Detect which cell encompasses the target text, then output its [x, y] center coordinate. 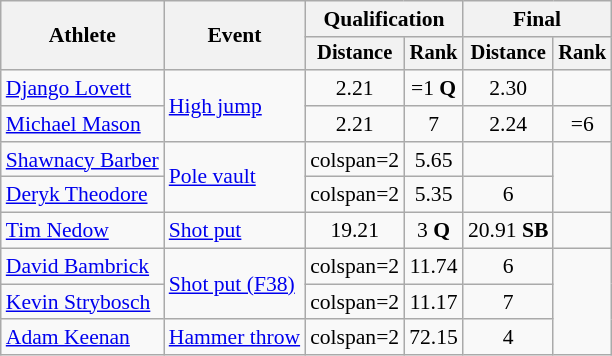
3 Q [434, 231]
=1 Q [434, 88]
Deryk Theodore [82, 195]
Django Lovett [82, 88]
Pole vault [234, 178]
20.91 SB [508, 231]
2.30 [508, 88]
=6 [582, 124]
Qualification [384, 19]
5.65 [434, 160]
Hammer throw [234, 338]
Michael Mason [82, 124]
Kevin Strybosch [82, 302]
Tim Nedow [82, 231]
Shawnacy Barber [82, 160]
2.24 [508, 124]
Athlete [82, 36]
Final [537, 19]
11.74 [434, 267]
72.15 [434, 338]
19.21 [354, 231]
5.35 [434, 195]
Adam Keenan [82, 338]
Event [234, 36]
High jump [234, 106]
11.17 [434, 302]
4 [508, 338]
Shot put [234, 231]
Shot put (F38) [234, 284]
David Bambrick [82, 267]
